Determine the [x, y] coordinate at the center of the cell enclosing the given text.  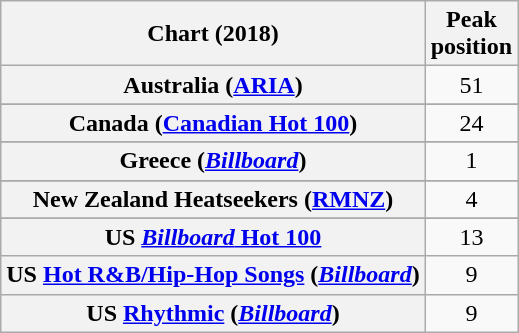
New Zealand Heatseekers (RMNZ) [213, 199]
Canada (Canadian Hot 100) [213, 123]
13 [471, 237]
US Hot R&B/Hip-Hop Songs (Billboard) [213, 275]
24 [471, 123]
4 [471, 199]
51 [471, 85]
1 [471, 161]
US Rhythmic (Billboard) [213, 313]
Peak position [471, 34]
US Billboard Hot 100 [213, 237]
Australia (ARIA) [213, 85]
Chart (2018) [213, 34]
Greece (Billboard) [213, 161]
